Output the (X, Y) coordinate of the center of the cell containing the given text.  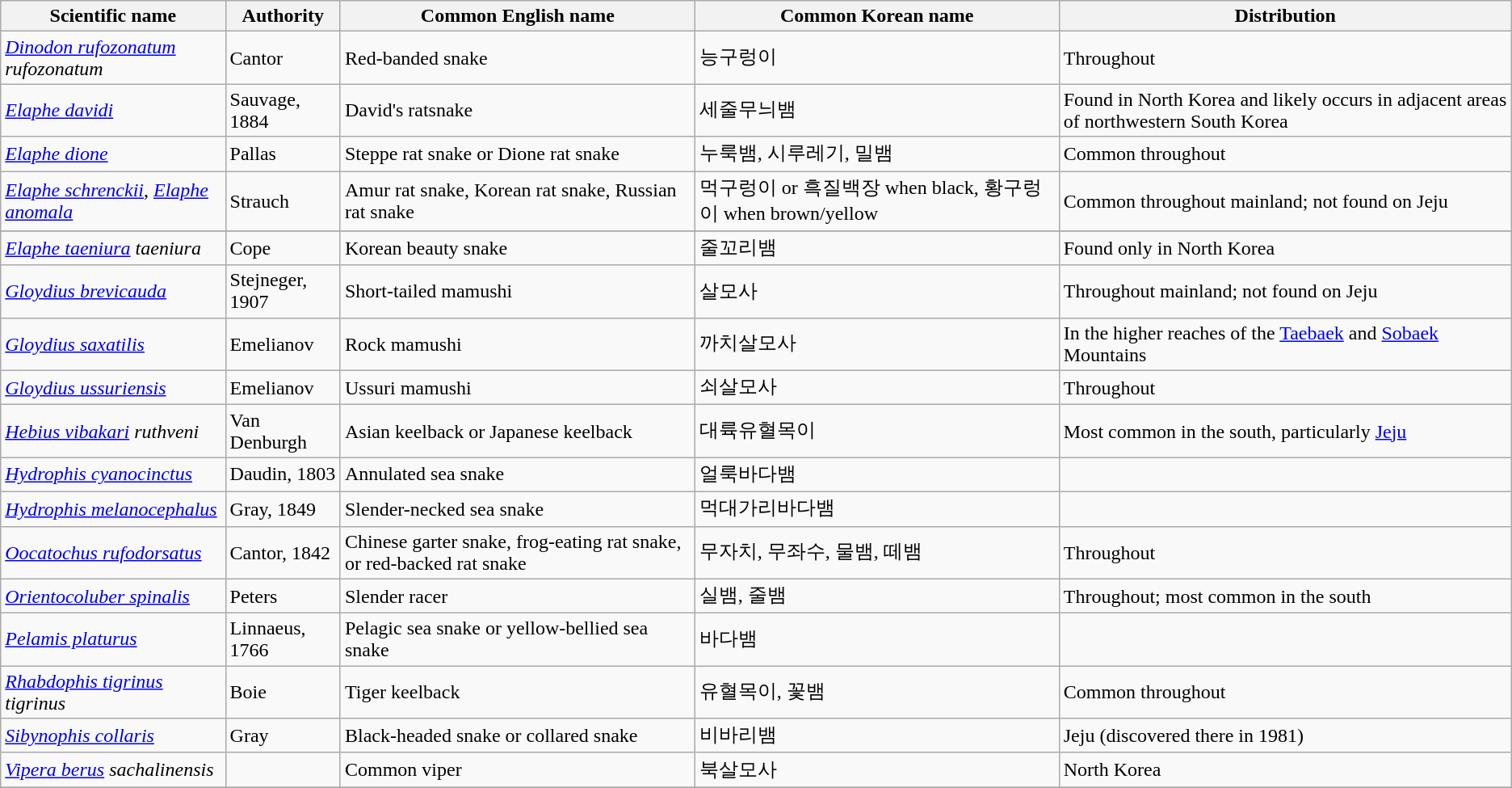
Elaphe davidi (113, 110)
Gloydius brevicauda (113, 291)
Slender racer (517, 596)
Rhabdophis tigrinus tigrinus (113, 692)
Scientific name (113, 16)
Gloydius saxatilis (113, 344)
Common viper (517, 769)
Found in North Korea and likely occurs in adjacent areas of northwestern South Korea (1285, 110)
Vipera berus sachalinensis (113, 769)
Hydrophis cyanocinctus (113, 475)
Slender-necked sea snake (517, 509)
Asian keelback or Japanese keelback (517, 432)
Pelagic sea snake or yellow-bellied sea snake (517, 640)
먹대가리바다뱀 (877, 509)
Korean beauty snake (517, 249)
비바리뱀 (877, 735)
Authority (283, 16)
Distribution (1285, 16)
Hebius vibakari ruthveni (113, 432)
Found only in North Korea (1285, 249)
Van Denburgh (283, 432)
대륙유혈목이 (877, 432)
Chinese garter snake, frog-eating rat snake, or red-backed rat snake (517, 553)
Oocatochus rufodorsatus (113, 553)
Tiger keelback (517, 692)
까치살모사 (877, 344)
North Korea (1285, 769)
Most common in the south, particularly Jeju (1285, 432)
Hydrophis melanocephalus (113, 509)
Cantor, 1842 (283, 553)
살모사 (877, 291)
Amur rat snake, Korean rat snake, Russian rat snake (517, 201)
Cantor (283, 58)
Sauvage, 1884 (283, 110)
세줄무늬뱀 (877, 110)
Rock mamushi (517, 344)
Ussuri mamushi (517, 388)
Sibynophis collaris (113, 735)
Peters (283, 596)
무자치, 무좌수, 물뱀, 떼뱀 (877, 553)
능구렁이 (877, 58)
Stejneger, 1907 (283, 291)
Throughout mainland; not found on Jeju (1285, 291)
실뱀, 줄뱀 (877, 596)
북살모사 (877, 769)
Gray (283, 735)
Elaphe taeniura taeniura (113, 249)
Short-tailed mamushi (517, 291)
David's ratsnake (517, 110)
Elaphe schrenckii, Elaphe anomala (113, 201)
Gray, 1849 (283, 509)
In the higher reaches of the Taebaek and Sobaek Mountains (1285, 344)
얼룩바다뱀 (877, 475)
Gloydius ussuriensis (113, 388)
Pelamis platurus (113, 640)
Throughout; most common in the south (1285, 596)
Black-headed snake or collared snake (517, 735)
누룩뱀, 시루레기, 밀뱀 (877, 154)
Common throughout mainland; not found on Jeju (1285, 201)
Orientocoluber spinalis (113, 596)
Red-banded snake (517, 58)
Strauch (283, 201)
Annulated sea snake (517, 475)
먹구렁이 or 흑질백장 when black, 황구렁이 when brown/yellow (877, 201)
Linnaeus, 1766 (283, 640)
줄꼬리뱀 (877, 249)
Daudin, 1803 (283, 475)
쇠살모사 (877, 388)
유혈목이, 꽃뱀 (877, 692)
Common English name (517, 16)
Cope (283, 249)
Jeju (discovered there in 1981) (1285, 735)
Common Korean name (877, 16)
바다뱀 (877, 640)
Dinodon rufozonatum rufozonatum (113, 58)
Steppe rat snake or Dione rat snake (517, 154)
Boie (283, 692)
Elaphe dione (113, 154)
Pallas (283, 154)
